For the text-containing cell, return its midpoint in (X, Y) coordinate format. 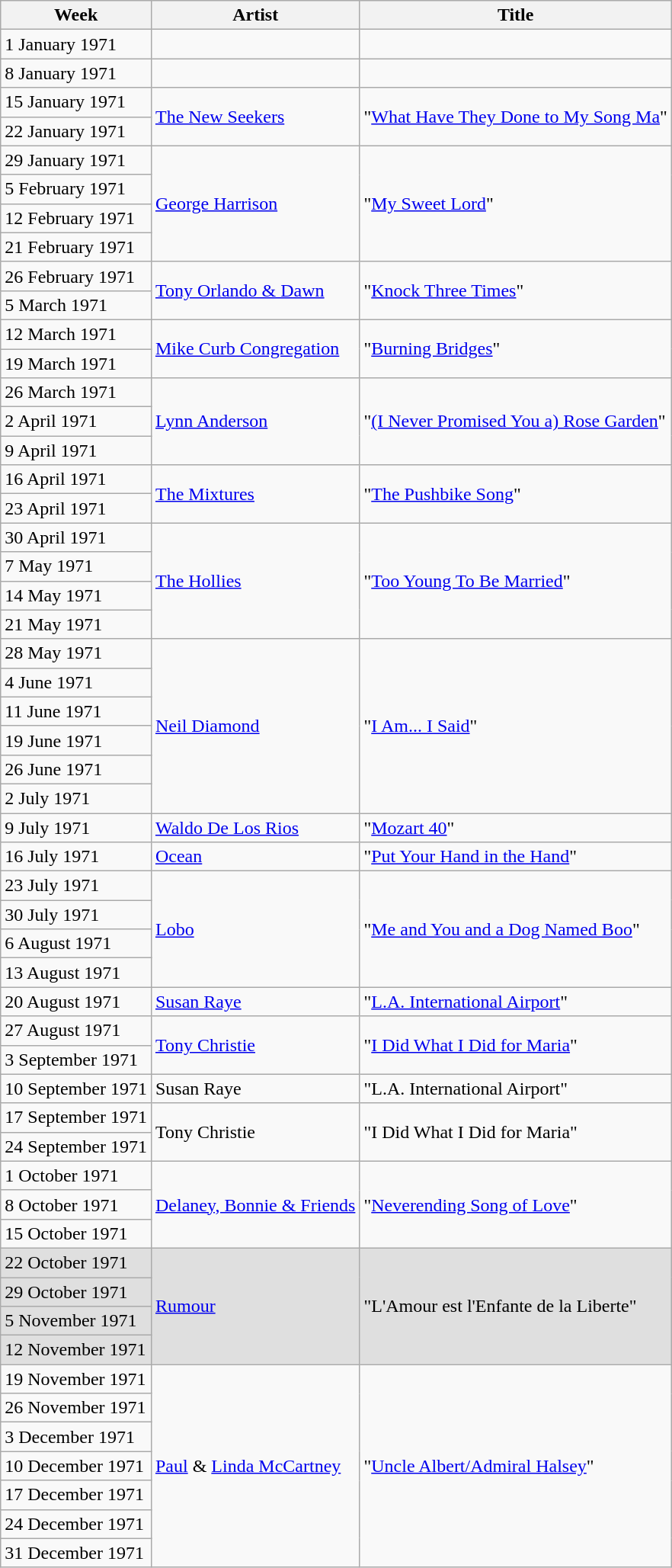
"Too Young To Be Married" (515, 581)
12 February 1971 (76, 218)
Lynn Anderson (254, 422)
21 May 1971 (76, 624)
6 August 1971 (76, 944)
"Uncle Albert/Admiral Halsey" (515, 1466)
8 January 1971 (76, 73)
Waldo De Los Rios (254, 827)
"Burning Bridges" (515, 348)
Artist (254, 15)
"Mozart 40" (515, 827)
27 August 1971 (76, 1031)
Tony Orlando & Dawn (254, 290)
12 November 1971 (76, 1350)
15 October 1971 (76, 1233)
"(I Never Promised You a) Rose Garden" (515, 422)
26 March 1971 (76, 393)
20 August 1971 (76, 1002)
9 April 1971 (76, 451)
21 February 1971 (76, 247)
22 October 1971 (76, 1262)
13 August 1971 (76, 973)
11 June 1971 (76, 711)
16 July 1971 (76, 857)
"Neverending Song of Love" (515, 1204)
Lobo (254, 929)
Ocean (254, 857)
24 December 1971 (76, 1524)
2 July 1971 (76, 798)
Title (515, 15)
George Harrison (254, 204)
5 March 1971 (76, 305)
Delaney, Bonnie & Friends (254, 1204)
26 November 1971 (76, 1408)
24 September 1971 (76, 1146)
16 April 1971 (76, 479)
23 April 1971 (76, 508)
Week (76, 15)
10 December 1971 (76, 1466)
The Mixtures (254, 494)
5 February 1971 (76, 189)
4 June 1971 (76, 682)
Rumour (254, 1306)
"Put Your Hand in the Hand" (515, 857)
19 November 1971 (76, 1379)
17 September 1971 (76, 1117)
17 December 1971 (76, 1495)
28 May 1971 (76, 653)
"The Pushbike Song" (515, 494)
"Knock Three Times" (515, 290)
26 February 1971 (76, 276)
3 December 1971 (76, 1437)
15 January 1971 (76, 102)
"Me and You and a Dog Named Boo" (515, 929)
"L'Amour est l'Enfante de la Liberte" (515, 1306)
"I Am... I Said" (515, 726)
23 July 1971 (76, 886)
19 March 1971 (76, 364)
30 July 1971 (76, 915)
The New Seekers (254, 117)
9 July 1971 (76, 827)
12 March 1971 (76, 334)
30 April 1971 (76, 537)
19 June 1971 (76, 740)
8 October 1971 (76, 1204)
The Hollies (254, 581)
5 November 1971 (76, 1321)
31 December 1971 (76, 1553)
2 April 1971 (76, 422)
29 January 1971 (76, 160)
10 September 1971 (76, 1089)
Neil Diamond (254, 726)
Mike Curb Congregation (254, 348)
3 September 1971 (76, 1060)
29 October 1971 (76, 1292)
"My Sweet Lord" (515, 204)
"What Have They Done to My Song Ma" (515, 117)
1 October 1971 (76, 1175)
14 May 1971 (76, 595)
1 January 1971 (76, 44)
7 May 1971 (76, 566)
Paul & Linda McCartney (254, 1466)
26 June 1971 (76, 769)
22 January 1971 (76, 131)
